Locate the cell with the specified text and output its [x, y] center coordinate. 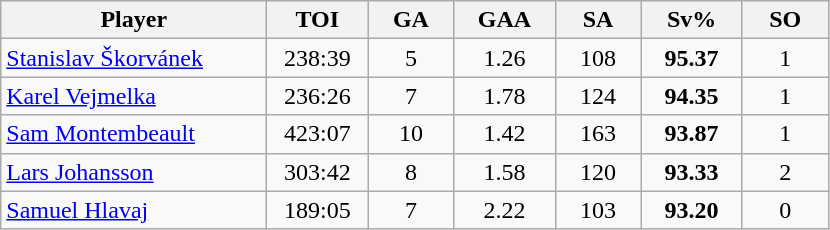
236:26 [318, 96]
SA [598, 20]
163 [598, 134]
303:42 [318, 172]
108 [598, 58]
1.42 [504, 134]
GA [411, 20]
95.37 [692, 58]
Sam Montembeault [134, 134]
5 [411, 58]
93.87 [692, 134]
103 [598, 210]
2.22 [504, 210]
120 [598, 172]
423:07 [318, 134]
1.26 [504, 58]
8 [411, 172]
Samuel Hlavaj [134, 210]
GAA [504, 20]
SO [785, 20]
Karel Vejmelka [134, 96]
93.20 [692, 210]
10 [411, 134]
0 [785, 210]
238:39 [318, 58]
1.78 [504, 96]
Sv% [692, 20]
TOI [318, 20]
93.33 [692, 172]
94.35 [692, 96]
124 [598, 96]
2 [785, 172]
Stanislav Škorvánek [134, 58]
Lars Johansson [134, 172]
Player [134, 20]
189:05 [318, 210]
1.58 [504, 172]
